Extract the [X, Y] coordinate from the center of the cell holding the provided text.  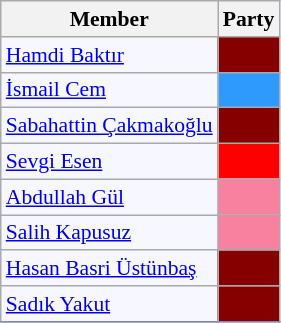
Sevgi Esen [110, 162]
Hasan Basri Üstünbaş [110, 269]
Salih Kapusuz [110, 233]
Party [249, 19]
Sabahattin Çakmakoğlu [110, 126]
Sadık Yakut [110, 304]
İsmail Cem [110, 90]
Hamdi Baktır [110, 55]
Member [110, 19]
Abdullah Gül [110, 197]
